Extract the [x, y] coordinate from the center of the cell holding the provided text.  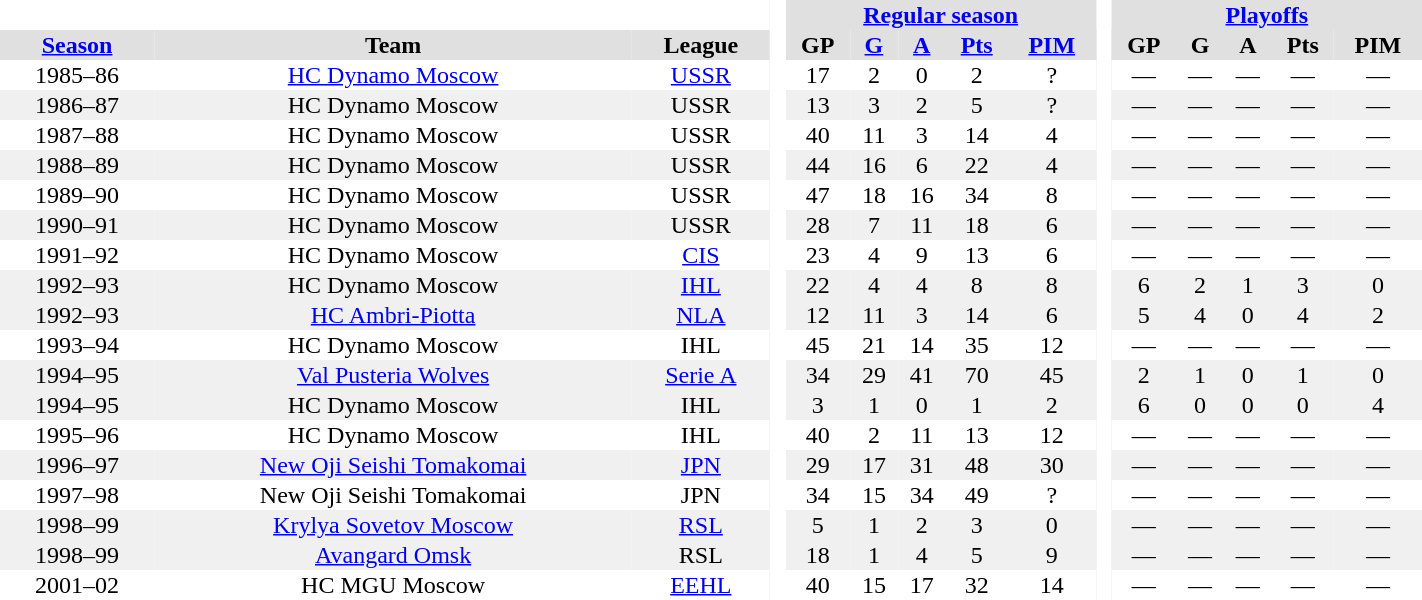
1987–88 [77, 135]
1993–94 [77, 345]
HC Ambri-Piotta [393, 315]
EEHL [701, 585]
7 [874, 225]
28 [818, 225]
44 [818, 165]
49 [977, 495]
Team [393, 45]
1985–86 [77, 75]
Regular season [941, 15]
41 [922, 375]
35 [977, 345]
48 [977, 465]
1986–87 [77, 105]
21 [874, 345]
1988–89 [77, 165]
32 [977, 585]
1996–97 [77, 465]
Val Pusteria Wolves [393, 375]
30 [1052, 465]
Avangard Omsk [393, 555]
1991–92 [77, 255]
NLA [701, 315]
Playoffs [1267, 15]
CIS [701, 255]
70 [977, 375]
Season [77, 45]
1990–91 [77, 225]
1995–96 [77, 435]
League [701, 45]
1997–98 [77, 495]
2001–02 [77, 585]
47 [818, 195]
Serie A [701, 375]
Krylya Sovetov Moscow [393, 525]
HC MGU Moscow [393, 585]
1989–90 [77, 195]
23 [818, 255]
31 [922, 465]
